Identify which cell holds the provided text, then report its [X, Y] central coordinate. 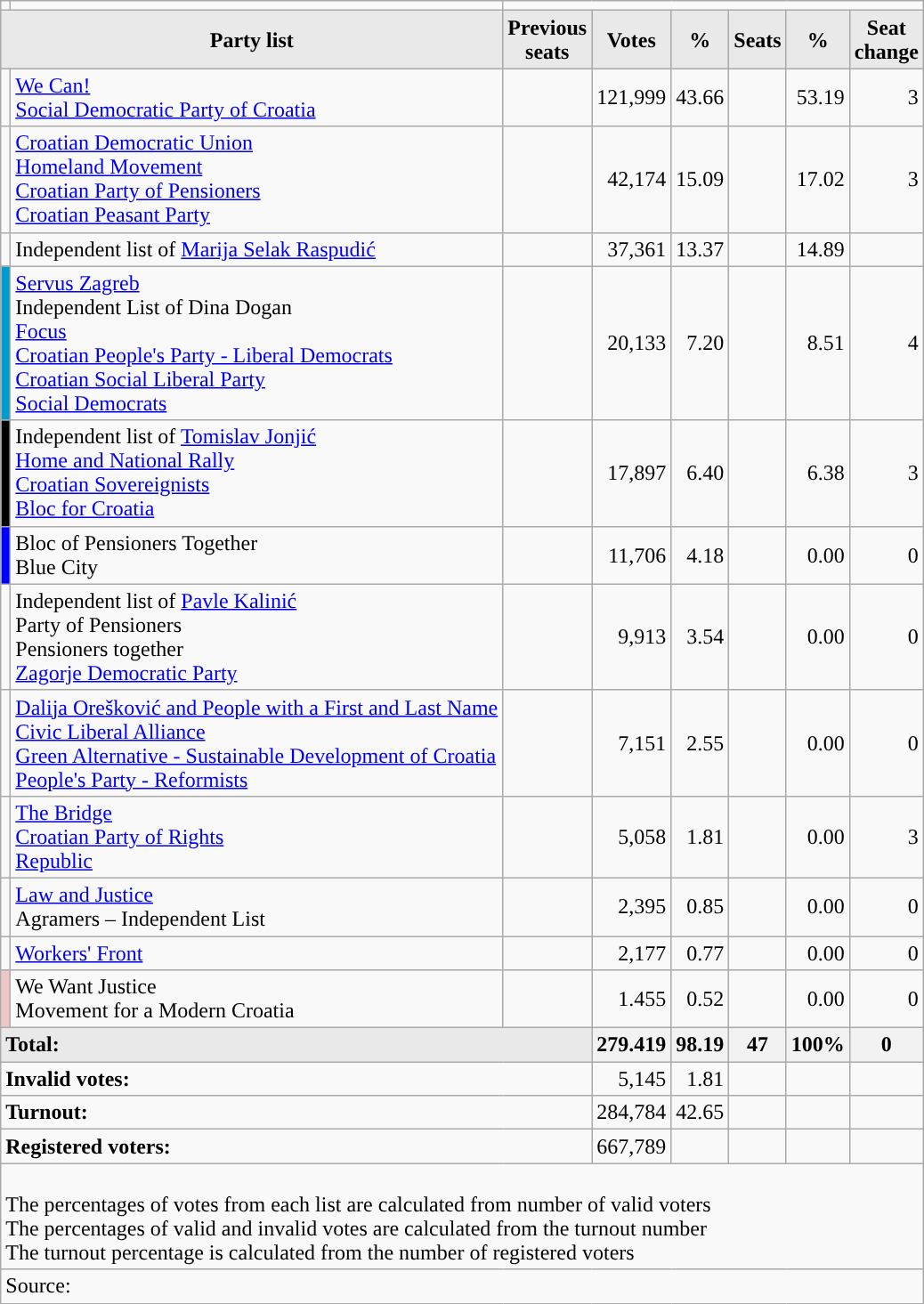
279.419 [632, 1045]
121,999 [632, 98]
Total: [296, 1045]
Party list [252, 39]
20,133 [632, 344]
9,913 [632, 637]
Bloc of Pensioners Together Blue City [256, 555]
Croatian Democratic Union Homeland Movement Croatian Party of Pensioners Croatian Peasant Party [256, 180]
6.38 [817, 474]
7.20 [700, 344]
5,058 [632, 837]
Seats [758, 39]
0.85 [700, 906]
4.18 [700, 555]
Independent list of Tomislav Jonjić Home and National Rally Croatian Sovereignists Bloc for Croatia [256, 474]
8.51 [817, 344]
0.77 [700, 953]
17,897 [632, 474]
98.19 [700, 1045]
Seatchange [887, 39]
0.52 [700, 999]
Previousseats [547, 39]
Servus Zagreb Independent List of Dina Dogan Focus Croatian People's Party - Liberal Democrats Croatian Social Liberal Party Social Democrats [256, 344]
Registered voters: [296, 1146]
Independent list of Pavle Kalinić Party of Pensioners Pensioners together Zagorje Democratic Party [256, 637]
43.66 [700, 98]
4 [887, 344]
2,177 [632, 953]
100% [817, 1045]
42.65 [700, 1113]
7,151 [632, 742]
47 [758, 1045]
Turnout: [296, 1113]
53.19 [817, 98]
Invalid votes: [296, 1079]
17.02 [817, 180]
Votes [632, 39]
1.455 [632, 999]
42,174 [632, 180]
Law and Justice Agramers – Independent List [256, 906]
6.40 [700, 474]
2.55 [700, 742]
37,361 [632, 249]
We Want Justice Movement for a Modern Croatia [256, 999]
5,145 [632, 1079]
Independent list of Marija Selak Raspudić [256, 249]
3.54 [700, 637]
Source: [463, 1286]
667,789 [632, 1146]
2,395 [632, 906]
15.09 [700, 180]
11,706 [632, 555]
14.89 [817, 249]
We Can! Social Democratic Party of Croatia [256, 98]
284,784 [632, 1113]
The Bridge Croatian Party of Rights Republic [256, 837]
13.37 [700, 249]
Workers' Front [256, 953]
